Locate the cell with the specified text and output its (x, y) center coordinate. 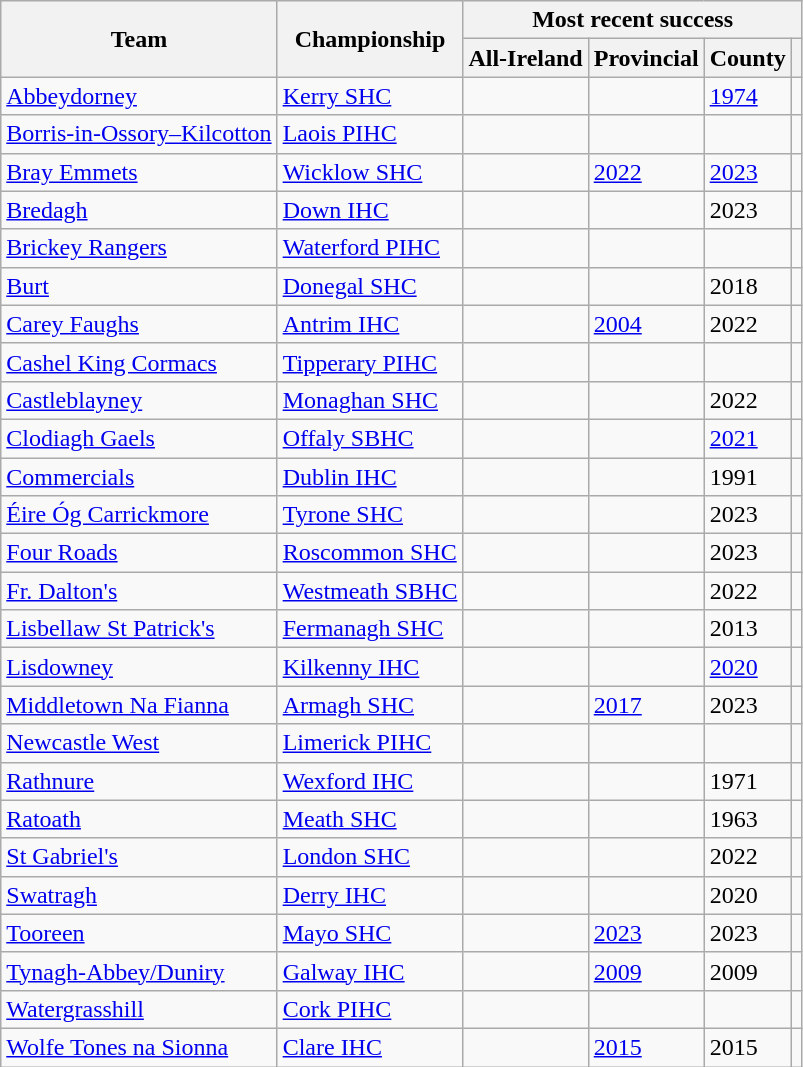
2017 (646, 705)
London SHC (370, 857)
Ratoath (139, 819)
Wicklow SHC (370, 172)
Offaly SBHC (370, 438)
Watergrasshill (139, 1009)
Mayo SHC (370, 933)
2004 (646, 324)
Most recent success (632, 20)
Kilkenny IHC (370, 667)
Swatragh (139, 895)
Kerry SHC (370, 96)
Roscommon SHC (370, 553)
Bray Emmets (139, 172)
Down IHC (370, 210)
Éire Óg Carrickmore (139, 515)
2013 (748, 629)
Wexford IHC (370, 781)
Galway IHC (370, 971)
Clodiagh Gaels (139, 438)
Donegal SHC (370, 286)
Tipperary PIHC (370, 362)
All-Ireland (526, 58)
Tyrone SHC (370, 515)
2021 (748, 438)
Lisdowney (139, 667)
Castleblayney (139, 400)
St Gabriel's (139, 857)
Meath SHC (370, 819)
Borris-in-Ossory–Kilcotton (139, 134)
Fermanagh SHC (370, 629)
Burt (139, 286)
Newcastle West (139, 743)
Fr. Dalton's (139, 591)
Carey Faughs (139, 324)
Westmeath SBHC (370, 591)
Commercials (139, 477)
Abbeydorney (139, 96)
Limerick PIHC (370, 743)
Antrim IHC (370, 324)
Four Roads (139, 553)
Lisbellaw St Patrick's (139, 629)
Dublin IHC (370, 477)
Derry IHC (370, 895)
Clare IHC (370, 1047)
1991 (748, 477)
Wolfe Tones na Sionna (139, 1047)
Middletown Na Fianna (139, 705)
Monaghan SHC (370, 400)
Tooreen (139, 933)
Championship (370, 39)
Provincial (646, 58)
Team (139, 39)
Waterford PIHC (370, 248)
1963 (748, 819)
Armagh SHC (370, 705)
2018 (748, 286)
1971 (748, 781)
County (748, 58)
Tynagh-Abbey/Duniry (139, 971)
1974 (748, 96)
Brickey Rangers (139, 248)
Cork PIHC (370, 1009)
Bredagh (139, 210)
Laois PIHC (370, 134)
Cashel King Cormacs (139, 362)
Rathnure (139, 781)
